Output the [X, Y] coordinate of the center of the cell containing the given text.  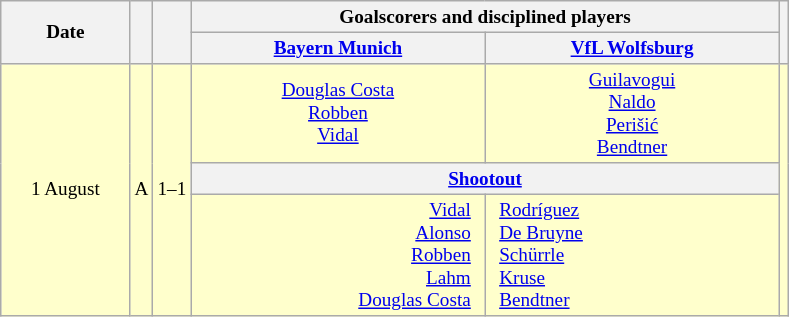
Shootout [485, 179]
Douglas Costa Robben Vidal [338, 114]
A [142, 190]
Guilavogui Naldo Perišić Bendtner [632, 114]
Rodríguez De Bruyne Schürrle Kruse Bendtner [632, 256]
Goalscorers and disciplined players [485, 17]
1 August [66, 190]
Date [66, 32]
Vidal Alonso Robben Lahm Douglas Costa [338, 256]
Bayern Munich [338, 48]
1–1 [172, 190]
VfL Wolfsburg [632, 48]
